Return the (x, y) coordinate for the center point of the cell that contains the specified text.  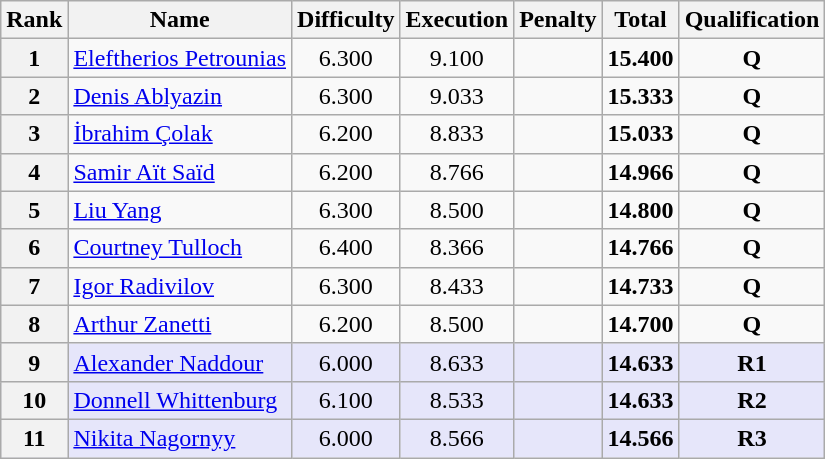
Difficulty (346, 20)
Eleftherios Petrounias (180, 58)
4 (34, 172)
1 (34, 58)
8.433 (457, 286)
Nikita Nagornyy (180, 438)
R2 (752, 400)
8.533 (457, 400)
Qualification (752, 20)
14.966 (640, 172)
Donnell Whittenburg (180, 400)
8.766 (457, 172)
6 (34, 248)
Denis Ablyazin (180, 96)
2 (34, 96)
Penalty (558, 20)
Rank (34, 20)
10 (34, 400)
Courtney Tulloch (180, 248)
8.633 (457, 362)
Igor Radivilov (180, 286)
8 (34, 324)
9.033 (457, 96)
3 (34, 134)
7 (34, 286)
Total (640, 20)
15.400 (640, 58)
R1 (752, 362)
Arthur Zanetti (180, 324)
Name (180, 20)
9 (34, 362)
14.766 (640, 248)
Samir Aït Saïd (180, 172)
5 (34, 210)
İbrahim Çolak (180, 134)
Execution (457, 20)
14.733 (640, 286)
14.800 (640, 210)
6.400 (346, 248)
Liu Yang (180, 210)
15.333 (640, 96)
15.033 (640, 134)
6.100 (346, 400)
11 (34, 438)
Alexander Naddour (180, 362)
14.700 (640, 324)
9.100 (457, 58)
8.833 (457, 134)
8.566 (457, 438)
14.566 (640, 438)
8.366 (457, 248)
R3 (752, 438)
